Pinpoint the cell where the given text exists, returning its [x, y] midpoint coordinate. 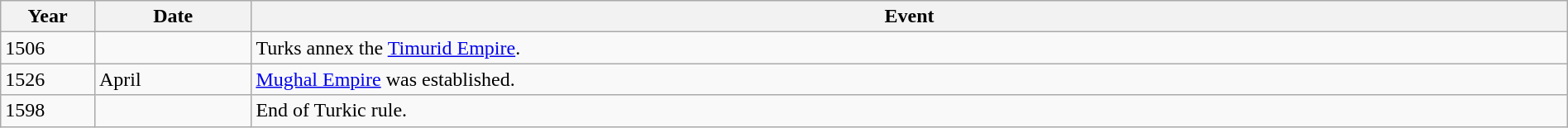
End of Turkic rule. [910, 111]
1598 [48, 111]
Turks annex the Timurid Empire. [910, 48]
1526 [48, 79]
1506 [48, 48]
Mughal Empire was established. [910, 79]
Year [48, 17]
Event [910, 17]
Date [172, 17]
April [172, 79]
